Search for the cell housing the specified text and yield its (X, Y) center coordinate. 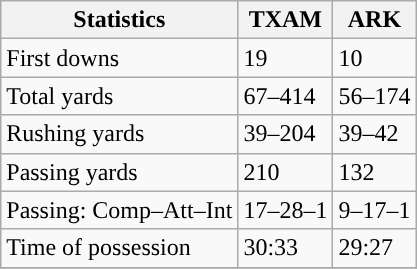
132 (374, 172)
Statistics (120, 20)
29:27 (374, 248)
Total yards (120, 96)
Rushing yards (120, 134)
210 (286, 172)
Time of possession (120, 248)
30:33 (286, 248)
39–204 (286, 134)
Passing: Comp–Att–Int (120, 210)
First downs (120, 58)
67–414 (286, 96)
19 (286, 58)
17–28–1 (286, 210)
Passing yards (120, 172)
39–42 (374, 134)
TXAM (286, 20)
ARK (374, 20)
56–174 (374, 96)
10 (374, 58)
9–17–1 (374, 210)
